Pinpoint the cell where the given text exists, returning its (X, Y) midpoint coordinate. 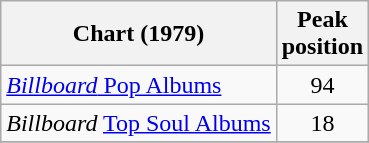
18 (322, 123)
94 (322, 85)
Billboard Top Soul Albums (138, 123)
Peakposition (322, 34)
Billboard Pop Albums (138, 85)
Chart (1979) (138, 34)
